Return the [x, y] coordinate for the center point of the cell that contains the specified text.  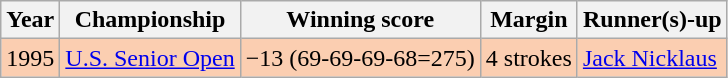
Margin [528, 20]
4 strokes [528, 58]
Winning score [360, 20]
Year [30, 20]
−13 (69-69-69-68=275) [360, 58]
Runner(s)-up [652, 20]
Championship [150, 20]
U.S. Senior Open [150, 58]
Jack Nicklaus [652, 58]
1995 [30, 58]
